Locate the cell with the specified text and output its (x, y) center coordinate. 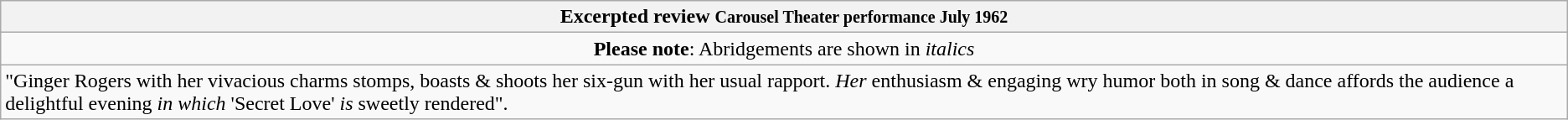
Excerpted review Carousel Theater performance July 1962 (784, 17)
Please note: Abridgements are shown in italics (784, 49)
